Locate the cell with the specified text and output its [x, y] center coordinate. 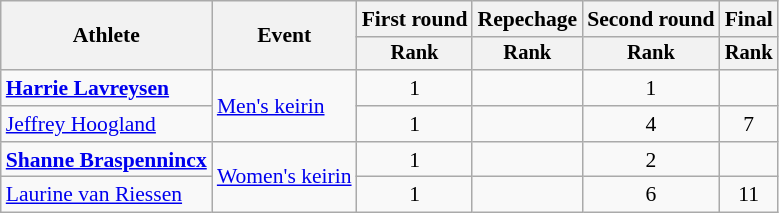
Men's keirin [284, 106]
Women's keirin [284, 178]
Repechage [527, 19]
Event [284, 36]
Second round [651, 19]
11 [749, 195]
First round [415, 19]
Laurine van Riessen [106, 195]
6 [651, 195]
Harrie Lavreysen [106, 88]
Jeffrey Hoogland [106, 124]
Final [749, 19]
Athlete [106, 36]
Shanne Braspennincx [106, 160]
4 [651, 124]
2 [651, 160]
7 [749, 124]
